Identify which cell holds the provided text, then report its [X, Y] central coordinate. 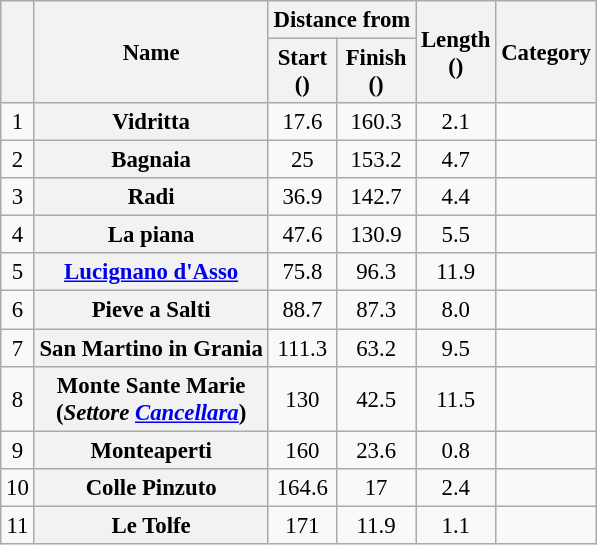
Monteaperti [151, 450]
87.3 [376, 310]
10 [18, 487]
Monte Sante Marie(Settore Cancellara) [151, 398]
Pieve a Salti [151, 310]
11.5 [456, 398]
2.1 [456, 122]
88.7 [302, 310]
130.9 [376, 235]
Colle Pinzuto [151, 487]
75.8 [302, 273]
San Martino in Grania [151, 348]
Category [546, 52]
9 [18, 450]
164.6 [302, 487]
9.5 [456, 348]
2.4 [456, 487]
0.8 [456, 450]
2 [18, 160]
63.2 [376, 348]
6 [18, 310]
25 [302, 160]
8 [18, 398]
7 [18, 348]
Distance from [342, 20]
153.2 [376, 160]
Length() [456, 52]
47.6 [302, 235]
17.6 [302, 122]
4 [18, 235]
111.3 [302, 348]
Finish() [376, 72]
Name [151, 52]
17 [376, 487]
3 [18, 197]
Start() [302, 72]
130 [302, 398]
23.6 [376, 450]
4.4 [456, 197]
Vidritta [151, 122]
142.7 [376, 197]
8.0 [456, 310]
Le Tolfe [151, 525]
Lucignano d'Asso [151, 273]
La piana [151, 235]
1 [18, 122]
160 [302, 450]
Radi [151, 197]
11 [18, 525]
160.3 [376, 122]
171 [302, 525]
36.9 [302, 197]
5.5 [456, 235]
1.1 [456, 525]
4.7 [456, 160]
42.5 [376, 398]
96.3 [376, 273]
5 [18, 273]
Bagnaia [151, 160]
